Pinpoint the cell where the given text exists, returning its [x, y] midpoint coordinate. 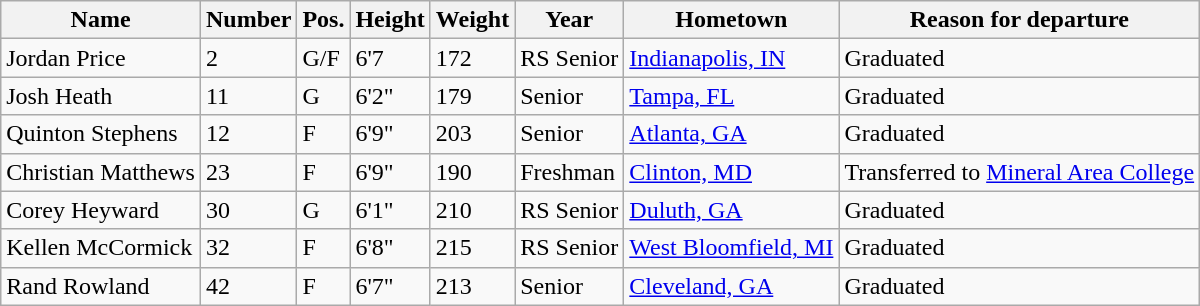
2 [248, 58]
210 [472, 210]
Duluth, GA [732, 210]
Height [390, 20]
Jordan Price [101, 58]
11 [248, 96]
West Bloomfield, MI [732, 248]
12 [248, 134]
23 [248, 172]
Clinton, MD [732, 172]
42 [248, 286]
32 [248, 248]
30 [248, 210]
6'7" [390, 286]
Name [101, 20]
Atlanta, GA [732, 134]
Reason for departure [1020, 20]
6'1" [390, 210]
6'7 [390, 58]
6'2" [390, 96]
203 [472, 134]
Josh Heath [101, 96]
179 [472, 96]
Cleveland, GA [732, 286]
G/F [324, 58]
Indianapolis, IN [732, 58]
6'8" [390, 248]
Christian Matthews [101, 172]
Kellen McCormick [101, 248]
215 [472, 248]
Weight [472, 20]
Rand Rowland [101, 286]
Hometown [732, 20]
190 [472, 172]
Freshman [570, 172]
Tampa, FL [732, 96]
Corey Heyward [101, 210]
213 [472, 286]
Pos. [324, 20]
Year [570, 20]
Number [248, 20]
Quinton Stephens [101, 134]
172 [472, 58]
Transferred to Mineral Area College [1020, 172]
